Extract the [x, y] coordinate from the center of the cell holding the provided text.  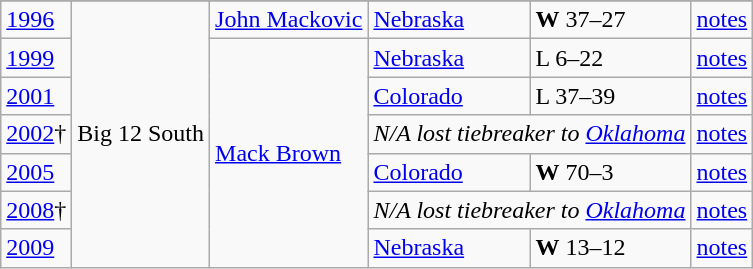
1996 [36, 20]
2002† [36, 134]
2008† [36, 210]
L 6–22 [610, 58]
W 70–3 [610, 172]
L 37–39 [610, 96]
2009 [36, 248]
Mack Brown [289, 153]
2005 [36, 172]
W 13–12 [610, 248]
Big 12 South [141, 134]
2001 [36, 96]
W 37–27 [610, 20]
John Mackovic [289, 20]
1999 [36, 58]
